Locate the cell with the specified text and output its (X, Y) center coordinate. 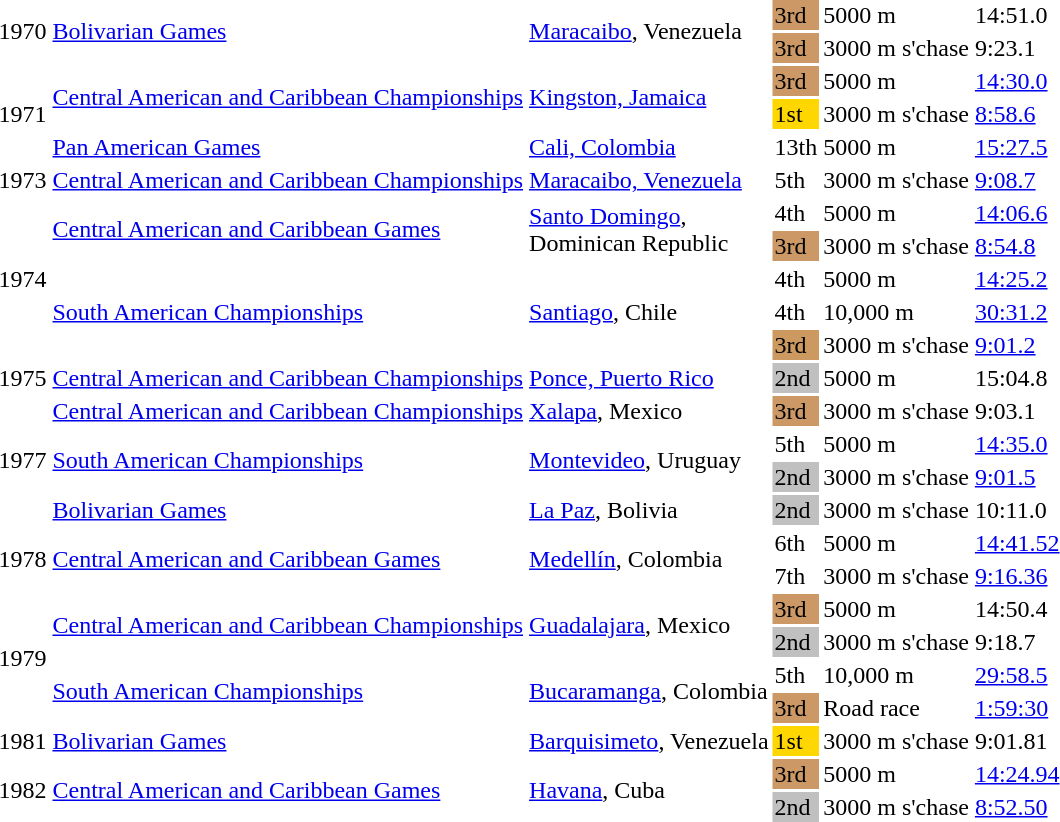
Ponce, Puerto Rico (650, 378)
Pan American Games (288, 147)
Montevideo, Uruguay (650, 460)
La Paz, Bolivia (650, 510)
7th (796, 576)
Santo Domingo,Dominican Republic (650, 230)
Barquisimeto, Venezuela (650, 741)
6th (796, 543)
Medellín, Colombia (650, 560)
13th (796, 147)
Cali, Colombia (650, 147)
Havana, Cuba (650, 790)
Guadalajara, Mexico (650, 626)
Road race (896, 708)
Santiago, Chile (650, 312)
Xalapa, Mexico (650, 411)
Bucaramanga, Colombia (650, 692)
Kingston, Jamaica (650, 98)
